Detect which cell encompasses the target text, then output its (x, y) center coordinate. 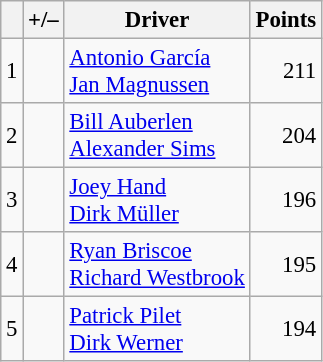
211 (286, 72)
2 (12, 136)
3 (12, 200)
Joey Hand Dirk Müller (157, 200)
+/– (44, 20)
Bill Auberlen Alexander Sims (157, 136)
196 (286, 200)
1 (12, 72)
4 (12, 264)
5 (12, 330)
Ryan Briscoe Richard Westbrook (157, 264)
Points (286, 20)
Antonio García Jan Magnussen (157, 72)
195 (286, 264)
194 (286, 330)
204 (286, 136)
Driver (157, 20)
Patrick Pilet Dirk Werner (157, 330)
